Find where the given text appears and provide that cell's center as [x, y] coordinate. 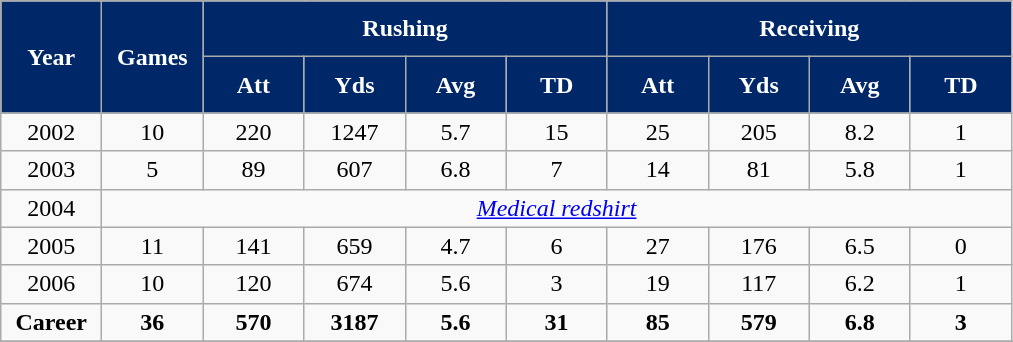
205 [758, 132]
89 [254, 170]
Career [52, 322]
81 [758, 170]
6.2 [860, 284]
5 [152, 170]
659 [354, 246]
607 [354, 170]
2004 [52, 208]
31 [556, 322]
15 [556, 132]
3187 [354, 322]
5.8 [860, 170]
6.5 [860, 246]
117 [758, 284]
19 [658, 284]
14 [658, 170]
Games [152, 57]
120 [254, 284]
7 [556, 170]
6 [556, 246]
25 [658, 132]
1247 [354, 132]
2006 [52, 284]
36 [152, 322]
2003 [52, 170]
579 [758, 322]
570 [254, 322]
2002 [52, 132]
27 [658, 246]
5.7 [456, 132]
8.2 [860, 132]
Rushing [405, 29]
176 [758, 246]
2005 [52, 246]
674 [354, 284]
Year [52, 57]
11 [152, 246]
4.7 [456, 246]
141 [254, 246]
0 [960, 246]
Medical redshirt [557, 208]
220 [254, 132]
Receiving [809, 29]
85 [658, 322]
